Return the [X, Y] coordinate for the center point of the cell that contains the specified text.  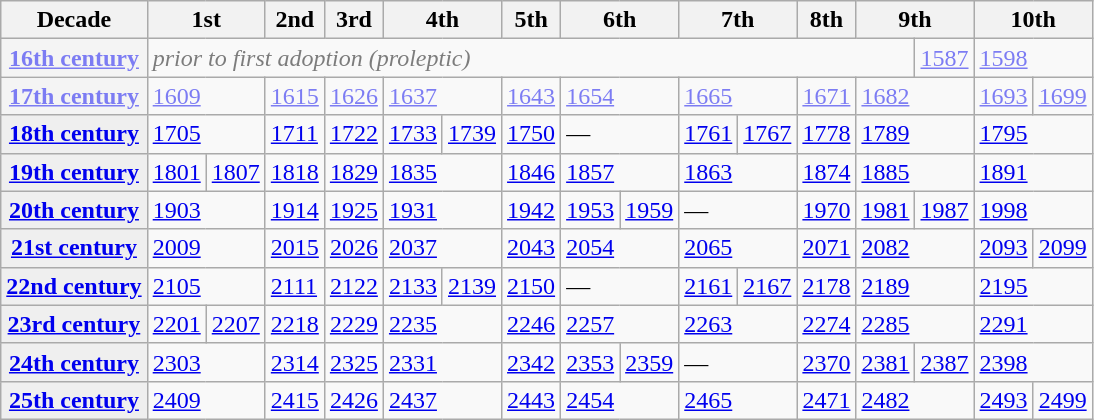
24th century [74, 362]
1874 [826, 172]
1778 [826, 134]
21st century [74, 248]
2314 [294, 362]
2499 [1062, 400]
1970 [826, 210]
25th century [74, 400]
1626 [354, 96]
2471 [826, 400]
2026 [354, 248]
1857 [620, 172]
1682 [915, 96]
2325 [354, 362]
2482 [915, 400]
2437 [442, 400]
2409 [206, 400]
2263 [738, 324]
1693 [1004, 96]
1761 [708, 134]
2207 [236, 324]
2359 [650, 362]
2150 [532, 286]
1609 [206, 96]
1733 [412, 134]
1671 [826, 96]
2398 [1033, 362]
2274 [826, 324]
10th [1033, 20]
1637 [442, 96]
6th [620, 20]
2009 [206, 248]
2465 [738, 400]
Decade [74, 20]
1615 [294, 96]
2415 [294, 400]
1829 [354, 172]
1711 [294, 134]
1643 [532, 96]
1750 [532, 134]
1959 [650, 210]
19th century [74, 172]
1795 [1033, 134]
1739 [472, 134]
2111 [294, 286]
2161 [708, 286]
1835 [442, 172]
2065 [738, 248]
16th century [74, 58]
1953 [590, 210]
2054 [620, 248]
1891 [1033, 172]
1587 [944, 58]
prior to first adoption (proleptic) [531, 58]
2178 [826, 286]
3rd [354, 20]
2331 [442, 362]
1846 [532, 172]
1885 [915, 172]
1914 [294, 210]
22nd century [74, 286]
2133 [412, 286]
2195 [1033, 286]
2071 [826, 248]
1925 [354, 210]
1598 [1033, 58]
2043 [532, 248]
1942 [532, 210]
1654 [620, 96]
1801 [176, 172]
8th [826, 20]
2493 [1004, 400]
1807 [236, 172]
2235 [442, 324]
2122 [354, 286]
2370 [826, 362]
2037 [442, 248]
20th century [74, 210]
2189 [915, 286]
1987 [944, 210]
2454 [620, 400]
1699 [1062, 96]
1767 [768, 134]
2303 [206, 362]
9th [915, 20]
2093 [1004, 248]
2167 [768, 286]
5th [532, 20]
4th [442, 20]
2353 [590, 362]
2099 [1062, 248]
23rd century [74, 324]
2218 [294, 324]
1705 [206, 134]
1931 [442, 210]
1818 [294, 172]
2387 [944, 362]
1722 [354, 134]
2426 [354, 400]
2201 [176, 324]
1665 [738, 96]
18th century [74, 134]
2229 [354, 324]
2015 [294, 248]
7th [738, 20]
17th century [74, 96]
2082 [915, 248]
2291 [1033, 324]
2257 [620, 324]
2342 [532, 362]
1903 [206, 210]
2nd [294, 20]
1998 [1033, 210]
2105 [206, 286]
2443 [532, 400]
2139 [472, 286]
1789 [915, 134]
1863 [738, 172]
1981 [886, 210]
2285 [915, 324]
1st [206, 20]
2381 [886, 362]
2246 [532, 324]
